Capture the cell that displays the provided text and extract its (X, Y) central coordinate. 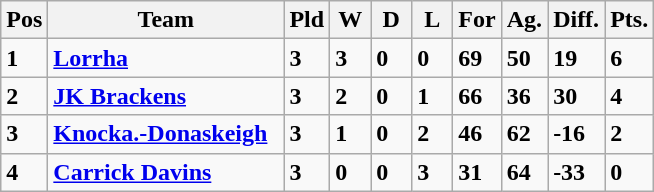
Diff. (576, 20)
JK Brackens (166, 96)
-16 (576, 134)
D (392, 20)
50 (524, 58)
69 (477, 58)
36 (524, 96)
46 (477, 134)
19 (576, 58)
64 (524, 172)
66 (477, 96)
Pos (24, 20)
W (350, 20)
For (477, 20)
Knocka.-Donaskeigh (166, 134)
62 (524, 134)
30 (576, 96)
Pts. (630, 20)
Carrick Davins (166, 172)
L (432, 20)
31 (477, 172)
Ag. (524, 20)
-33 (576, 172)
Lorrha (166, 58)
Team (166, 20)
Pld (307, 20)
6 (630, 58)
